Capture the cell that displays the provided text and extract its [x, y] central coordinate. 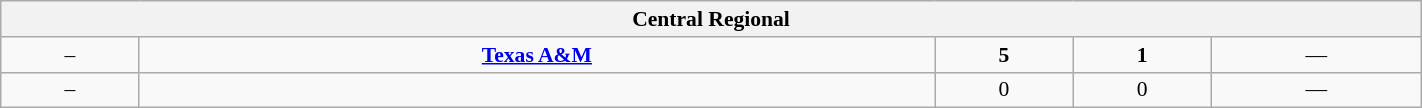
5 [1004, 55]
Texas A&M [536, 55]
Central Regional [711, 19]
1 [1142, 55]
